Locate the cell with the specified text and output its (x, y) center coordinate. 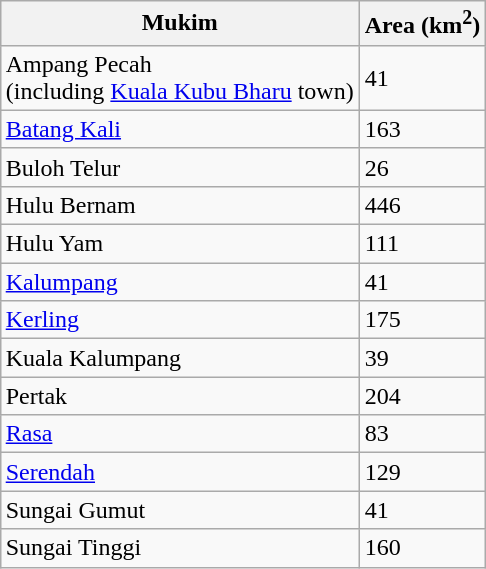
160 (422, 548)
Sungai Gumut (180, 510)
Hulu Bernam (180, 205)
Kerling (180, 320)
39 (422, 358)
111 (422, 244)
Pertak (180, 396)
129 (422, 472)
Serendah (180, 472)
446 (422, 205)
Sungai Tinggi (180, 548)
26 (422, 167)
Batang Kali (180, 129)
Ampang Pecah (including Kuala Kubu Bharu town) (180, 78)
Rasa (180, 434)
Kalumpang (180, 282)
83 (422, 434)
Hulu Yam (180, 244)
163 (422, 129)
Buloh Telur (180, 167)
Kuala Kalumpang (180, 358)
Mukim (180, 24)
175 (422, 320)
204 (422, 396)
Area (km2) (422, 24)
